Detect which cell encompasses the target text, then output its [X, Y] center coordinate. 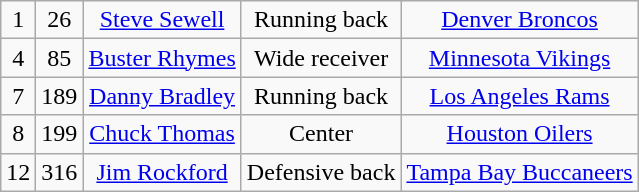
Los Angeles Rams [520, 96]
8 [18, 134]
Denver Broncos [520, 20]
Steve Sewell [162, 20]
Minnesota Vikings [520, 58]
199 [60, 134]
Buster Rhymes [162, 58]
Danny Bradley [162, 96]
26 [60, 20]
Wide receiver [321, 58]
12 [18, 172]
85 [60, 58]
Chuck Thomas [162, 134]
7 [18, 96]
316 [60, 172]
Tampa Bay Buccaneers [520, 172]
1 [18, 20]
4 [18, 58]
Jim Rockford [162, 172]
189 [60, 96]
Center [321, 134]
Houston Oilers [520, 134]
Defensive back [321, 172]
